Provide the [X, Y] coordinate of the cell's center where the given text is located.  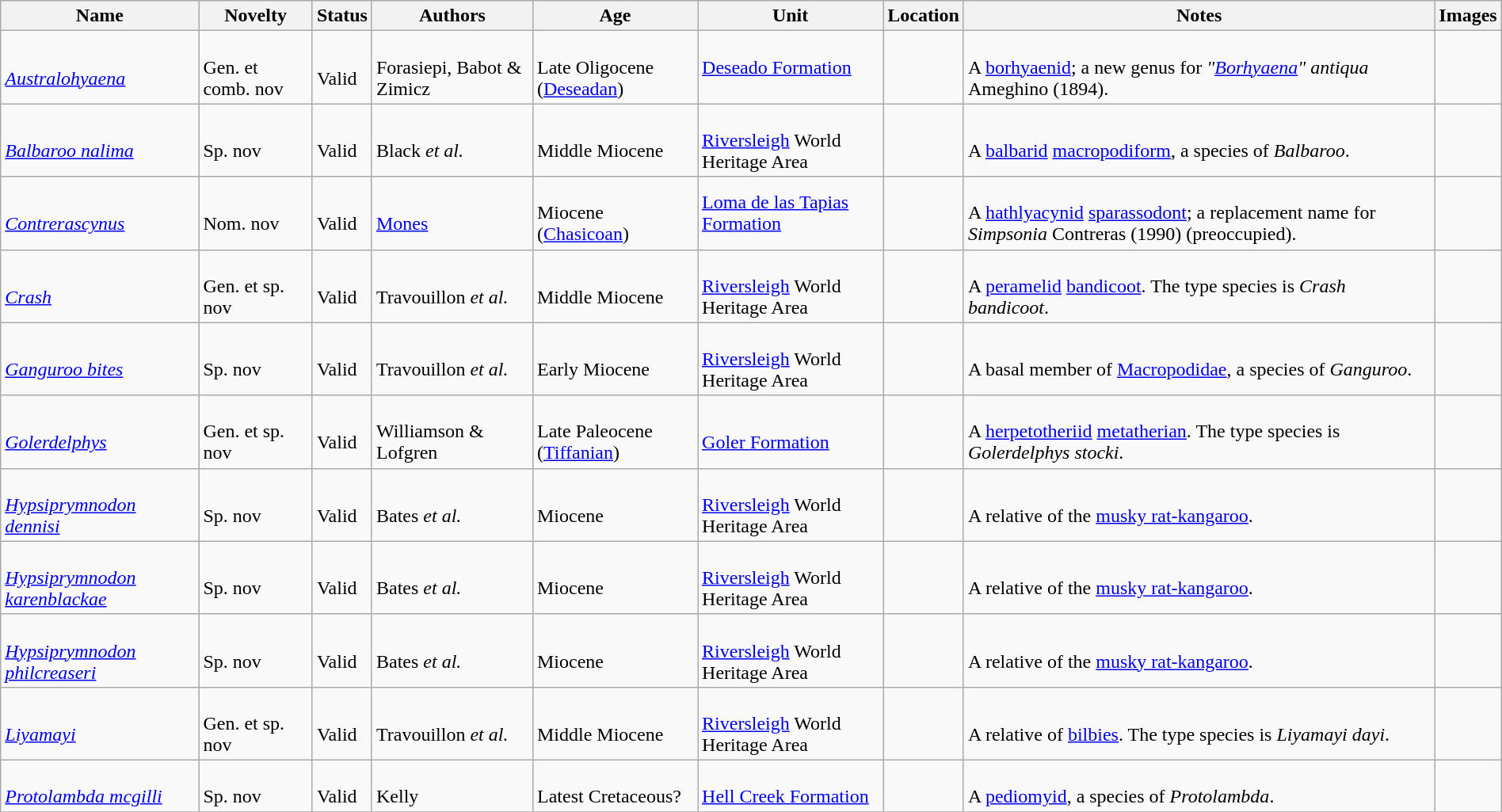
Location [924, 16]
Images [1468, 16]
Nom. nov [255, 213]
Gen. et comb. nov [255, 67]
Australohyaena [100, 67]
Latest Cretaceous? [615, 786]
Unit [791, 16]
Goler Formation [791, 432]
Miocene (Chasicoan) [615, 213]
Williamson & Lofgren [452, 432]
Ganguroo bites [100, 359]
A herpetotheriid metatherian. The type species is Golerdelphys stocki. [1199, 432]
Status [342, 16]
Loma de las Tapias Formation [791, 213]
Age [615, 16]
Notes [1199, 16]
Golerdelphys [100, 432]
Balbaroo nalima [100, 140]
A basal member of Macropodidae, a species of Ganguroo. [1199, 359]
Hypsiprymnodon dennisi [100, 505]
A hathlyacynid sparassodont; a replacement name for Simpsonia Contreras (1990) (preoccupied). [1199, 213]
A balbarid macropodiform, a species of Balbaroo. [1199, 140]
Late Paleocene (Tiffanian) [615, 432]
Hell Creek Formation [791, 786]
Kelly [452, 786]
Deseado Formation [791, 67]
Authors [452, 16]
Hypsiprymnodon philcreaseri [100, 650]
Early Miocene [615, 359]
A relative of bilbies. The type species is Liyamayi dayi. [1199, 723]
Black et al. [452, 140]
A peramelid bandicoot. The type species is Crash bandicoot. [1199, 286]
Liyamayi [100, 723]
Mones [452, 213]
A borhyaenid; a new genus for "Borhyaena" antiqua Ameghino (1894). [1199, 67]
Late Oligocene (Deseadan) [615, 67]
A pediomyid, a species of Protolambda. [1199, 786]
Forasiepi, Babot & Zimicz [452, 67]
Contrerascynus [100, 213]
Hypsiprymnodon karenblackae [100, 578]
Crash [100, 286]
Name [100, 16]
Protolambda mcgilli [100, 786]
Novelty [255, 16]
